Scan for the cell matching the given text and deliver its [x, y] coordinate at center. 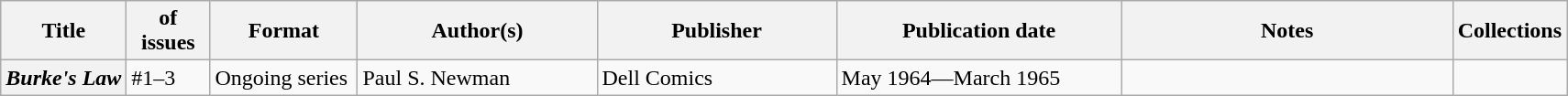
Dell Comics [717, 78]
Burke's Law [64, 78]
Publication date [979, 31]
Collections [1509, 31]
Author(s) [477, 31]
Notes [1287, 31]
of issues [169, 31]
#1–3 [169, 78]
Publisher [717, 31]
Paul S. Newman [477, 78]
Title [64, 31]
Format [284, 31]
Ongoing series [284, 78]
May 1964—March 1965 [979, 78]
